Pinpoint the cell where the given text exists, returning its [X, Y] midpoint coordinate. 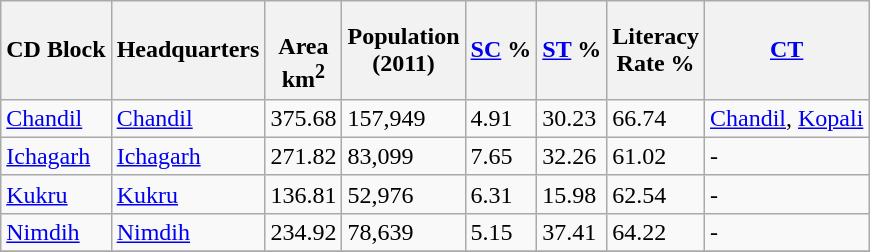
5.15 [501, 232]
30.23 [572, 118]
83,099 [404, 156]
Areakm2 [304, 50]
7.65 [501, 156]
4.91 [501, 118]
66.74 [656, 118]
CT [786, 50]
52,976 [404, 194]
78,639 [404, 232]
Literacy Rate % [656, 50]
Population(2011) [404, 50]
62.54 [656, 194]
234.92 [304, 232]
15.98 [572, 194]
61.02 [656, 156]
CD Block [56, 50]
64.22 [656, 232]
271.82 [304, 156]
Headquarters [188, 50]
Chandil, Kopali [786, 118]
6.31 [501, 194]
32.26 [572, 156]
136.81 [304, 194]
37.41 [572, 232]
157,949 [404, 118]
375.68 [304, 118]
ST % [572, 50]
SC % [501, 50]
